From the cell containing the given text, extract its center point as [X, Y] coordinate. 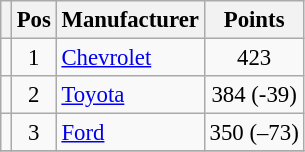
423 [254, 58]
Toyota [130, 95]
Pos [34, 20]
3 [34, 133]
Manufacturer [130, 20]
Chevrolet [130, 58]
Ford [130, 133]
Points [254, 20]
1 [34, 58]
350 (–73) [254, 133]
384 (-39) [254, 95]
2 [34, 95]
